For the text-containing cell, return its midpoint in (X, Y) coordinate format. 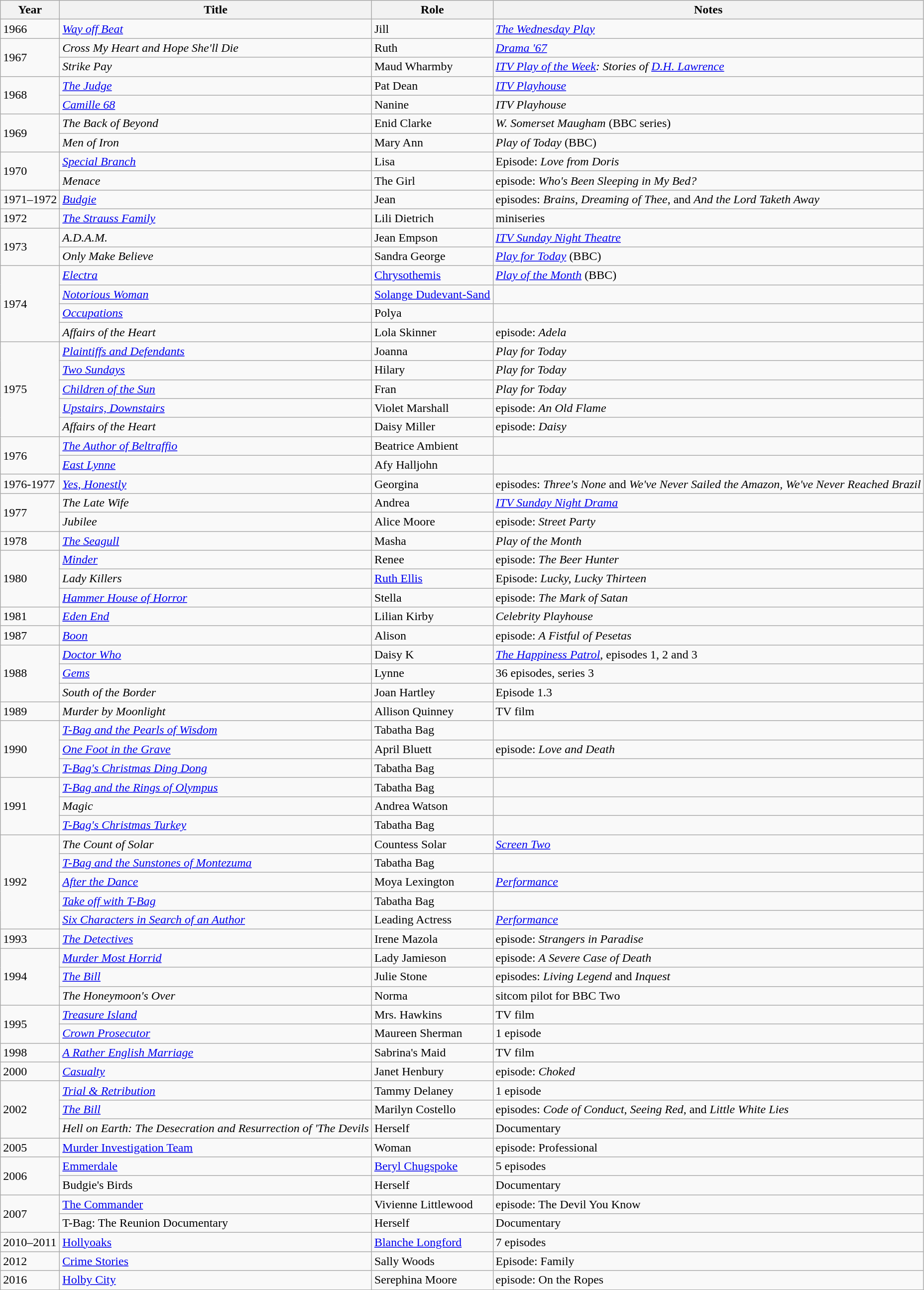
Beatrice Ambient (432, 446)
episode: A Severe Case of Death (708, 958)
Maureen Sherman (432, 1033)
Year (30, 10)
5 episodes (708, 1166)
1981 (30, 617)
Men of Iron (216, 142)
The Judge (216, 86)
1993 (30, 939)
1968 (30, 95)
ITV Sunday Night Theatre (708, 238)
2012 (30, 1261)
episode: A Fistful of Pesetas (708, 636)
Camille 68 (216, 105)
miniseries (708, 218)
Moya Lexington (432, 882)
Mary Ann (432, 142)
Stella (432, 598)
Lilian Kirby (432, 617)
Lisa (432, 161)
After the Dance (216, 882)
Lady Killers (216, 579)
Magic (216, 806)
episodes: Brains, Dreaming of Thee, and And the Lord Taketh Away (708, 199)
episode: Choked (708, 1071)
April Bluett (432, 749)
Six Characters in Search of an Author (216, 920)
A.D.A.M. (216, 238)
1988 (30, 673)
Episode: Lucky, Lucky Thirteen (708, 579)
Janet Henbury (432, 1071)
The Honeymoon's Over (216, 996)
episode: The Devil You Know (708, 1204)
T-Bag's Christmas Turkey (216, 825)
1972 (30, 218)
Menace (216, 180)
Joan Hartley (432, 692)
Jean (432, 199)
The Happiness Patrol, episodes 1, 2 and 3 (708, 654)
T-Bag and the Pearls of Wisdom (216, 730)
1970 (30, 171)
Episode: Love from Doris (708, 161)
1974 (30, 304)
T-Bag's Christmas Ding Dong (216, 768)
Play for Today (BBC) (708, 257)
Cross My Heart and Hope She'll Die (216, 48)
sitcom pilot for BBC Two (708, 996)
1966 (30, 29)
Tammy Delaney (432, 1090)
The Seagull (216, 540)
Serephina Moore (432, 1280)
Casualty (216, 1071)
Allison Quinney (432, 711)
Jill (432, 29)
Murder Most Horrid (216, 958)
1971–1972 (30, 199)
Hammer House of Horror (216, 598)
2006 (30, 1176)
episode: An Old Flame (708, 408)
Solange Dudevant-Sand (432, 294)
episode: Adela (708, 332)
ITV Play of the Week: Stories of D.H. Lawrence (708, 67)
Ruth (432, 48)
1998 (30, 1052)
T-Bag and the Sunstones of Montezuma (216, 863)
Hilary (432, 370)
episodes: Living Legend and Inquest (708, 977)
Daisy K (432, 654)
1977 (30, 512)
Eden End (216, 617)
Two Sundays (216, 370)
1980 (30, 579)
Screen Two (708, 844)
Hell on Earth: The Desecration and Resurrection of 'The Devils (216, 1128)
Minder (216, 560)
Vivienne Littlewood (432, 1204)
episode: Who's Been Sleeping in My Bed? (708, 180)
Afy Halljohn (432, 465)
The Author of Beltraffio (216, 446)
One Foot in the Grave (216, 749)
Joanna (432, 351)
Holby City (216, 1280)
Upstairs, Downstairs (216, 408)
Special Branch (216, 161)
Jean Empson (432, 238)
Children of the Sun (216, 389)
Lola Skinner (432, 332)
Crime Stories (216, 1261)
Julie Stone (432, 977)
Leading Actress (432, 920)
Trial & Retribution (216, 1090)
Title (216, 10)
1976 (30, 455)
episode: Professional (708, 1147)
Mrs. Hawkins (432, 1015)
Murder Investigation Team (216, 1147)
The Girl (432, 180)
7 episodes (708, 1242)
The Back of Beyond (216, 124)
Murder by Moonlight (216, 711)
Jubilee (216, 521)
South of the Border (216, 692)
Enid Clarke (432, 124)
Gems (216, 673)
Daisy Miller (432, 427)
2000 (30, 1071)
Take off with T-Bag (216, 901)
1987 (30, 636)
Lili Dietrich (432, 218)
T-Bag and the Rings of Olympus (216, 787)
Episode: Family (708, 1261)
1975 (30, 389)
Plaintiffs and Defendants (216, 351)
ITV Sunday Night Drama (708, 503)
episode: On the Ropes (708, 1280)
East Lynne (216, 465)
Boon (216, 636)
Strike Pay (216, 67)
Play of the Month (BBC) (708, 275)
Norma (432, 996)
Play of the Month (708, 540)
1978 (30, 540)
1976-1977 (30, 484)
Celebrity Playhouse (708, 617)
Sandra George (432, 257)
Yes, Honestly (216, 484)
1995 (30, 1024)
Only Make Believe (216, 257)
Lady Jamieson (432, 958)
Andrea Watson (432, 806)
1969 (30, 133)
Crown Prosecutor (216, 1033)
2005 (30, 1147)
Ruth Ellis (432, 579)
Hollyoaks (216, 1242)
Notorious Woman (216, 294)
Chrysothemis (432, 275)
1989 (30, 711)
episode: The Beer Hunter (708, 560)
Renee (432, 560)
Pat Dean (432, 86)
The Strauss Family (216, 218)
T-Bag: The Reunion Documentary (216, 1223)
1994 (30, 977)
Beryl Chugspoke (432, 1166)
Nanine (432, 105)
episode: The Mark of Satan (708, 598)
Blanche Longford (432, 1242)
Masha (432, 540)
Alice Moore (432, 521)
Fran (432, 389)
Play of Today (BBC) (708, 142)
2002 (30, 1109)
Emmerdale (216, 1166)
Drama '67 (708, 48)
2016 (30, 1280)
The Commander (216, 1204)
Countess Solar (432, 844)
episodes: Three's None and We've Never Sailed the Amazon, We've Never Reached Brazil (708, 484)
Maud Wharmby (432, 67)
Way off Beat (216, 29)
1967 (30, 57)
Treasure Island (216, 1015)
Polya (432, 313)
Budgie's Birds (216, 1185)
The Late Wife (216, 503)
Woman (432, 1147)
2010–2011 (30, 1242)
A Rather English Marriage (216, 1052)
Sabrina's Maid (432, 1052)
1973 (30, 247)
Role (432, 10)
1990 (30, 749)
Lynne (432, 673)
episode: Love and Death (708, 749)
The Count of Solar (216, 844)
Doctor Who (216, 654)
W. Somerset Maugham (BBC series) (708, 124)
Marilyn Costello (432, 1109)
2007 (30, 1214)
Georgina (432, 484)
Sally Woods (432, 1261)
Alison (432, 636)
Notes (708, 10)
Andrea (432, 503)
episodes: Code of Conduct, Seeing Red, and Little White Lies (708, 1109)
The Detectives (216, 939)
Budgie (216, 199)
episode: Strangers in Paradise (708, 939)
1992 (30, 882)
36 episodes, series 3 (708, 673)
Irene Mazola (432, 939)
1991 (30, 806)
Violet Marshall (432, 408)
The Wednesday Play (708, 29)
Occupations (216, 313)
Episode 1.3 (708, 692)
episode: Street Party (708, 521)
episode: Daisy (708, 427)
Electra (216, 275)
